Pinpoint the cell where the given text exists, returning its (x, y) midpoint coordinate. 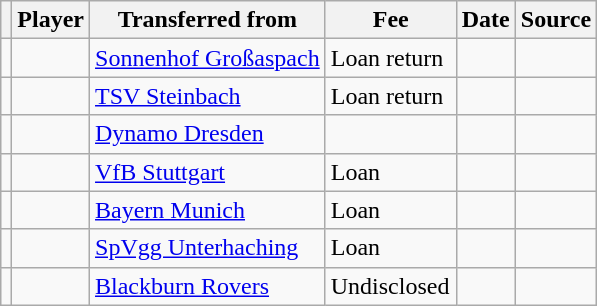
Fee (390, 20)
Date (486, 20)
TSV Steinbach (208, 96)
Sonnenhof Großaspach (208, 58)
Source (556, 20)
Transferred from (208, 20)
Undisclosed (390, 286)
VfB Stuttgart (208, 172)
Bayern Munich (208, 210)
Dynamo Dresden (208, 134)
Player (51, 20)
SpVgg Unterhaching (208, 248)
Blackburn Rovers (208, 286)
